Identify which cell holds the provided text, then report its (X, Y) central coordinate. 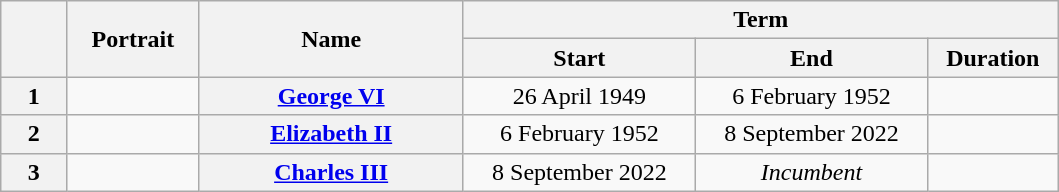
26 April 1949 (579, 96)
Portrait (133, 39)
George VI (331, 96)
Elizabeth II (331, 134)
Name (331, 39)
Start (579, 58)
Duration (994, 58)
1 (34, 96)
Incumbent (811, 172)
3 (34, 172)
Term (760, 20)
Charles III (331, 172)
2 (34, 134)
End (811, 58)
